Capture the cell that displays the provided text and extract its (X, Y) central coordinate. 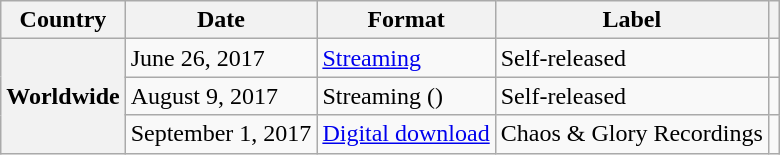
Streaming () (406, 96)
Streaming (406, 58)
Country (63, 20)
Format (406, 20)
June 26, 2017 (221, 58)
Chaos & Glory Recordings (632, 134)
Digital download (406, 134)
September 1, 2017 (221, 134)
August 9, 2017 (221, 96)
Label (632, 20)
Date (221, 20)
Worldwide (63, 96)
